Locate the cell with the specified text and output its (x, y) center coordinate. 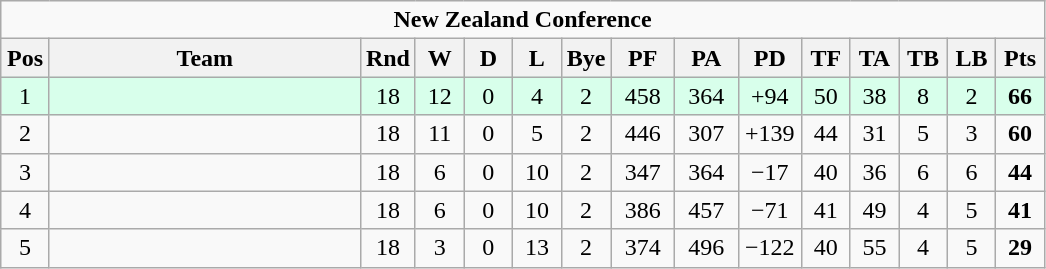
386 (643, 210)
49 (874, 210)
8 (924, 96)
458 (643, 96)
−122 (770, 248)
Bye (586, 58)
31 (874, 134)
13 (538, 248)
+139 (770, 134)
TA (874, 58)
60 (1020, 134)
Pos (26, 58)
11 (440, 134)
TB (924, 58)
66 (1020, 96)
+94 (770, 96)
36 (874, 172)
PA (706, 58)
374 (643, 248)
L (538, 58)
1 (26, 96)
−71 (770, 210)
D (488, 58)
457 (706, 210)
496 (706, 248)
−17 (770, 172)
38 (874, 96)
347 (643, 172)
TF (826, 58)
55 (874, 248)
PF (643, 58)
12 (440, 96)
446 (643, 134)
Rnd (388, 58)
New Zealand Conference (523, 20)
50 (826, 96)
Pts (1020, 58)
Team (204, 58)
307 (706, 134)
PD (770, 58)
29 (1020, 248)
LB (972, 58)
W (440, 58)
